Return [X, Y] of the center of cell containing provided text 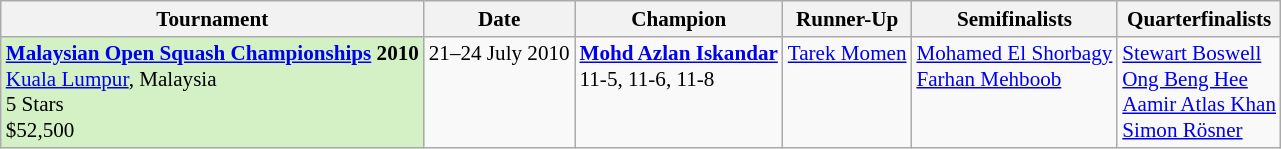
Tarek Momen [848, 92]
Tournament [212, 18]
Malaysian Open Squash Championships 2010 Kuala Lumpur, Malaysia5 Stars$52,500 [212, 92]
Semifinalists [1014, 18]
Runner-Up [848, 18]
Stewart Boswell Ong Beng Hee Aamir Atlas Khan Simon Rösner [1199, 92]
21–24 July 2010 [500, 92]
Date [500, 18]
Mohd Azlan Iskandar11-5, 11-6, 11-8 [679, 92]
Mohamed El Shorbagy Farhan Mehboob [1014, 92]
Champion [679, 18]
Quarterfinalists [1199, 18]
